Search for the cell housing the specified text and yield its (x, y) center coordinate. 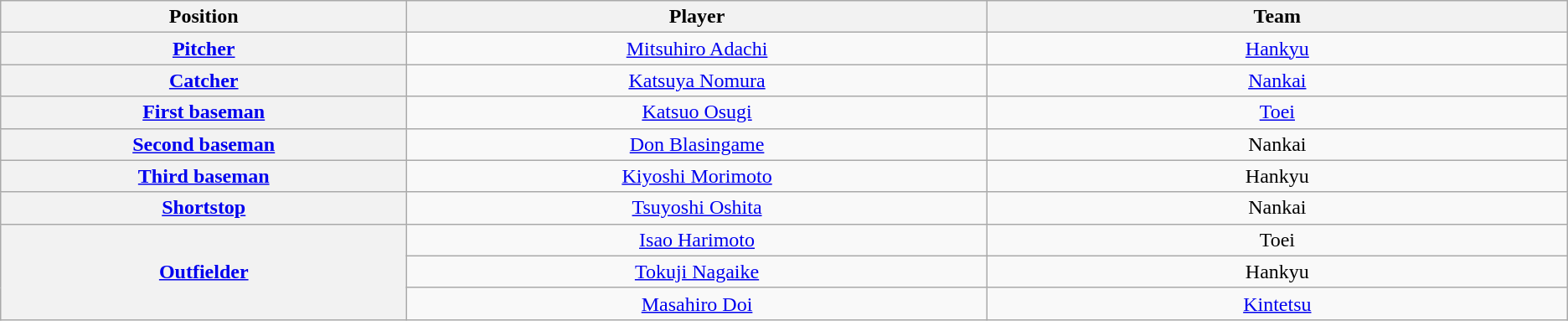
Tsuyoshi Oshita (697, 208)
Mitsuhiro Adachi (697, 49)
Player (697, 17)
Second baseman (204, 144)
Kintetsu (1277, 303)
Catcher (204, 80)
Shortstop (204, 208)
Masahiro Doi (697, 303)
Don Blasingame (697, 144)
Kiyoshi Morimoto (697, 176)
Outfielder (204, 272)
Isao Harimoto (697, 240)
Team (1277, 17)
Katsuya Nomura (697, 80)
Katsuo Osugi (697, 112)
Pitcher (204, 49)
Position (204, 17)
First baseman (204, 112)
Third baseman (204, 176)
Tokuji Nagaike (697, 272)
